Locate the cell with the specified text and output its (X, Y) center coordinate. 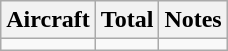
Notes (193, 20)
Total (127, 20)
Aircraft (48, 20)
